Find where the given text appears and provide that cell's center as (X, Y) coordinate. 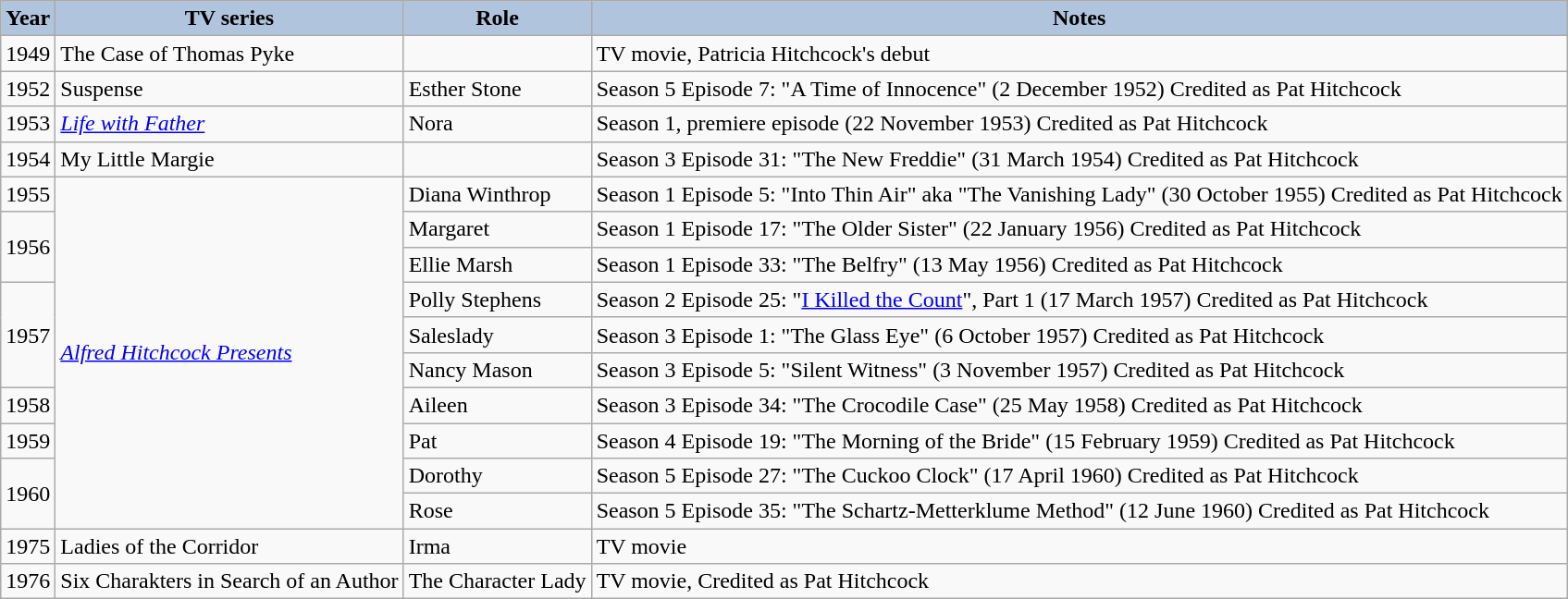
1956 (28, 247)
Life with Father (229, 124)
Season 5 Episode 27: "The Cuckoo Clock" (17 April 1960) Credited as Pat Hitchcock (1079, 476)
Year (28, 18)
Nancy Mason (498, 370)
Notes (1079, 18)
Irma (498, 546)
1952 (28, 89)
1976 (28, 581)
The Character Lady (498, 581)
Aileen (498, 405)
1958 (28, 405)
Diana Winthrop (498, 194)
TV movie, Credited as Pat Hitchcock (1079, 581)
1960 (28, 494)
Season 3 Episode 31: "The New Freddie" (31 March 1954) Credited as Pat Hitchcock (1079, 159)
My Little Margie (229, 159)
Nora (498, 124)
Season 4 Episode 19: "The Morning of the Bride" (15 February 1959) Credited as Pat Hitchcock (1079, 441)
Rose (498, 511)
1949 (28, 54)
1975 (28, 546)
Ladies of the Corridor (229, 546)
Season 5 Episode 35: "The Schartz-Metterklume Method" (12 June 1960) Credited as Pat Hitchcock (1079, 511)
1957 (28, 335)
Season 5 Episode 7: "A Time of Innocence" (2 December 1952) Credited as Pat Hitchcock (1079, 89)
1955 (28, 194)
1959 (28, 441)
Dorothy (498, 476)
TV series (229, 18)
TV movie, Patricia Hitchcock's debut (1079, 54)
Alfred Hitchcock Presents (229, 353)
Season 2 Episode 25: "I Killed the Count", Part 1 (17 March 1957) Credited as Pat Hitchcock (1079, 299)
Pat (498, 441)
Polly Stephens (498, 299)
Suspense (229, 89)
Saleslady (498, 335)
Season 1 Episode 17: "The Older Sister" (22 January 1956) Credited as Pat Hitchcock (1079, 229)
Season 3 Episode 34: "The Crocodile Case" (25 May 1958) Credited as Pat Hitchcock (1079, 405)
Esther Stone (498, 89)
Season 3 Episode 1: "The Glass Eye" (6 October 1957) Credited as Pat Hitchcock (1079, 335)
The Case of Thomas Pyke (229, 54)
Ellie Marsh (498, 264)
Season 1 Episode 33: "The Belfry" (13 May 1956) Credited as Pat Hitchcock (1079, 264)
Margaret (498, 229)
1953 (28, 124)
Season 1 Episode 5: "Into Thin Air" aka "The Vanishing Lady" (30 October 1955) Credited as Pat Hitchcock (1079, 194)
Season 1, premiere episode (22 November 1953) Credited as Pat Hitchcock (1079, 124)
Season 3 Episode 5: "Silent Witness" (3 November 1957) Credited as Pat Hitchcock (1079, 370)
1954 (28, 159)
Six Charakters in Search of an Author (229, 581)
Role (498, 18)
TV movie (1079, 546)
